Determine the [x, y] coordinate at the center of the cell enclosing the given text.  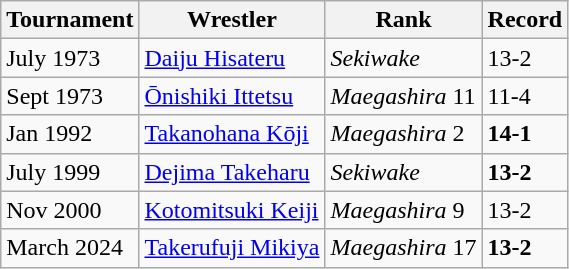
Maegashira 17 [404, 248]
Maegashira 9 [404, 210]
11-4 [525, 96]
14-1 [525, 134]
Maegashira 11 [404, 96]
Dejima Takeharu [232, 172]
Takanohana Kōji [232, 134]
March 2024 [70, 248]
Sept 1973 [70, 96]
Rank [404, 20]
Tournament [70, 20]
Wrestler [232, 20]
Nov 2000 [70, 210]
July 1973 [70, 58]
Record [525, 20]
Kotomitsuki Keiji [232, 210]
Daiju Hisateru [232, 58]
July 1999 [70, 172]
Takerufuji Mikiya [232, 248]
Ōnishiki Ittetsu [232, 96]
Jan 1992 [70, 134]
Maegashira 2 [404, 134]
